Detect which cell encompasses the target text, then output its [X, Y] center coordinate. 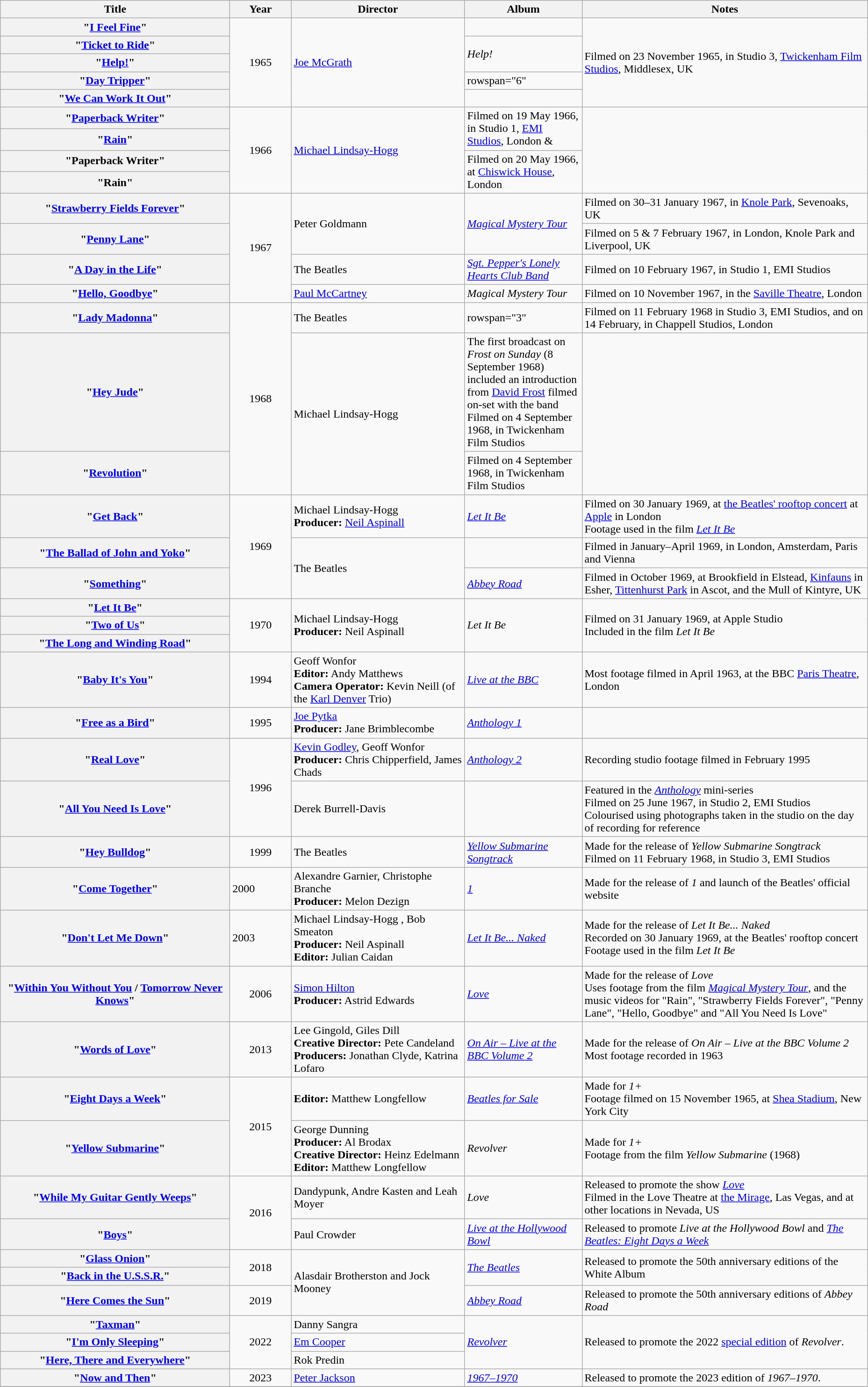
Anthology 2 [524, 759]
Filmed on 31 January 1969, at Apple StudioIncluded in the film Let It Be [725, 625]
1970 [261, 625]
2022 [261, 1342]
1967 [261, 248]
Danny Sangra [378, 1324]
2015 [261, 1127]
Anthology 1 [524, 723]
2000 [261, 889]
"A Day in the Life" [115, 269]
Simon HiltonProducer: Astrid Edwards [378, 994]
"Penny Lane" [115, 238]
2006 [261, 994]
Filmed on 10 February 1967, in Studio 1, EMI Studios [725, 269]
Released to promote the 2023 edition of 1967–1970. [725, 1378]
Made for the release of Yellow Submarine SongtrackFilmed on 11 February 1968, in Studio 3, EMI Studios [725, 852]
"Let It Be" [115, 607]
Filmed on 30 January 1969, at the Beatles' rooftop concert at Apple in LondonFootage used in the film Let It Be [725, 516]
Joe McGrath [378, 63]
Let It Be... Naked [524, 938]
"Yellow Submarine" [115, 1149]
Alexandre Garnier, Christophe BrancheProducer: Melon Dezign [378, 889]
"Come Together" [115, 889]
Title [115, 9]
"Eight Days a Week" [115, 1099]
Filmed on 30–31 January 1967, in Knole Park, Sevenoaks, UK [725, 209]
Peter Goldmann [378, 224]
Lee Gingold, Giles DillCreative Director: Pete CandelandProducers: Jonathan Clyde, Katrina Lofaro [378, 1049]
Made for 1+Footage from the film Yellow Submarine (1968) [725, 1149]
"While My Guitar Gently Weeps" [115, 1198]
2018 [261, 1267]
"The Long and Winding Road" [115, 643]
Help! [524, 54]
1994 [261, 680]
Filmed in January–April 1969, in London, Amsterdam, Paris and Vienna [725, 553]
Filmed on 19 May 1966, in Studio 1, EMI Studios, London & [524, 129]
"Revolution" [115, 473]
1969 [261, 547]
"Glass Onion" [115, 1258]
"Hey Jude" [115, 392]
Released to promote the 50th anniversary editions of Abbey Road [725, 1300]
1967–1970 [524, 1378]
Dandypunk, Andre Kasten and Leah Moyer [378, 1198]
George Dunning Producer: Al Brodax Creative Director: Heinz Edelmann Editor: Matthew Longfellow [378, 1149]
Alasdair Brotherston and Jock Mooney [378, 1282]
rowspan="6" [524, 80]
1 [524, 889]
Director [378, 9]
Made for the release of On Air – Live at the BBC Volume 2Most footage recorded in 1963 [725, 1049]
Recording studio footage filmed in February 1995 [725, 759]
Paul McCartney [378, 293]
"Here, There and Everywhere" [115, 1360]
Filmed on 23 November 1965, in Studio 3, Twickenham Film Studios, Middlesex, UK [725, 63]
"Something" [115, 584]
"Words of Love" [115, 1049]
Yellow Submarine Songtrack [524, 852]
Joe PytkaProducer: Jane Brimblecombe [378, 723]
"Within You Without You / Tomorrow Never Knows" [115, 994]
Geoff WonforEditor: Andy MatthewsCamera Operator: Kevin Neill (of the Karl Denver Trio) [378, 680]
Most footage filmed in April 1963, at the BBC Paris Theatre, London [725, 680]
"Hello, Goodbye" [115, 293]
2003 [261, 938]
"We Can Work It Out" [115, 98]
Michael Lindsay-Hogg , Bob Smeaton Producer: Neil Aspinall Editor: Julian Caidan [378, 938]
"Two of Us" [115, 625]
Beatles for Sale [524, 1099]
Made for the release of Let It Be... NakedRecorded on 30 January 1969, at the Beatles' rooftop concertFootage used in the film Let It Be [725, 938]
"Baby It's You" [115, 680]
"I'm Only Sleeping" [115, 1342]
"Don't Let Me Down" [115, 938]
1965 [261, 63]
1996 [261, 787]
Rok Predin [378, 1360]
"Strawberry Fields Forever" [115, 209]
Released to promote Live at the Hollywood Bowl and The Beatles: Eight Days a Week [725, 1235]
Filmed on 4 September 1968, in Twickenham Film Studios [524, 473]
1968 [261, 398]
"Now and Then" [115, 1378]
"Back in the U.S.S.R." [115, 1276]
"I Feel Fine" [115, 27]
2023 [261, 1378]
rowspan="3" [524, 317]
Album [524, 9]
2019 [261, 1300]
Em Cooper [378, 1342]
"Boys" [115, 1235]
1966 [261, 150]
Year [261, 9]
Made for 1+Footage filmed on 15 November 1965, at Shea Stadium, New York City [725, 1099]
Notes [725, 9]
Live at the BBC [524, 680]
Released to promote the 2022 special edition of Revolver. [725, 1342]
Filmed on 5 & 7 February 1967, in London, Knole Park and Liverpool, UK [725, 238]
Derek Burrell-Davis [378, 809]
Editor: Matthew Longfellow [378, 1099]
Live at the Hollywood Bowl [524, 1235]
"Free as a Bird" [115, 723]
Filmed on 11 February 1968 in Studio 3, EMI Studios, and on 14 February, in Chappell Studios, London [725, 317]
"Lady Madonna" [115, 317]
"Here Comes the Sun" [115, 1300]
Peter Jackson [378, 1378]
Paul Crowder [378, 1235]
"Ticket to Ride" [115, 45]
Sgt. Pepper's Lonely Hearts Club Band [524, 269]
"All You Need Is Love" [115, 809]
2013 [261, 1049]
Released to promote the 50th anniversary editions of the White Album [725, 1267]
"The Ballad of John and Yoko" [115, 553]
"Get Back" [115, 516]
Filmed on 20 May 1966, at Chiswick House, London [524, 172]
1999 [261, 852]
"Hey Bulldog" [115, 852]
2016 [261, 1213]
"Taxman" [115, 1324]
Kevin Godley, Geoff WonforProducer: Chris Chipperfield, James Chads [378, 759]
Filmed in October 1969, at Brookfield in Elstead, Kinfauns in Esher, Tittenhurst Park in Ascot, and the Mull of Kintyre, UK [725, 584]
Released to promote the show LoveFilmed in the Love Theatre at the Mirage, Las Vegas, and at other locations in Nevada, US [725, 1198]
On Air – Live at the BBC Volume 2 [524, 1049]
"Real Love" [115, 759]
Filmed on 10 November 1967, in the Saville Theatre, London [725, 293]
Made for the release of 1 and launch of the Beatles' official website [725, 889]
"Help!" [115, 63]
1995 [261, 723]
"Day Tripper" [115, 80]
